Return (x, y) of the center of cell containing provided text 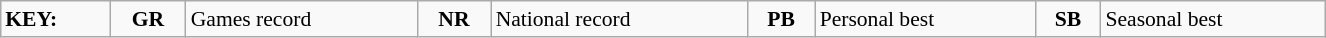
KEY: (55, 19)
Personal best (926, 19)
National record (620, 19)
Games record (302, 19)
SB (1068, 19)
PB (782, 19)
Seasonal best (1212, 19)
NR (454, 19)
GR (148, 19)
